Identify which cell holds the provided text, then report its [X, Y] central coordinate. 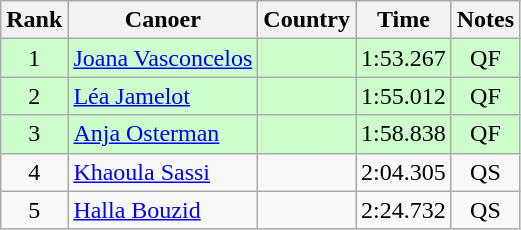
Country [307, 20]
5 [34, 210]
Khaoula Sassi [163, 172]
Notes [485, 20]
Canoer [163, 20]
2:04.305 [404, 172]
Léa Jamelot [163, 96]
3 [34, 134]
Time [404, 20]
1:53.267 [404, 58]
Joana Vasconcelos [163, 58]
4 [34, 172]
1:55.012 [404, 96]
2:24.732 [404, 210]
Rank [34, 20]
2 [34, 96]
1 [34, 58]
Anja Osterman [163, 134]
1:58.838 [404, 134]
Halla Bouzid [163, 210]
